From the cell containing the given text, extract its center point as (x, y) coordinate. 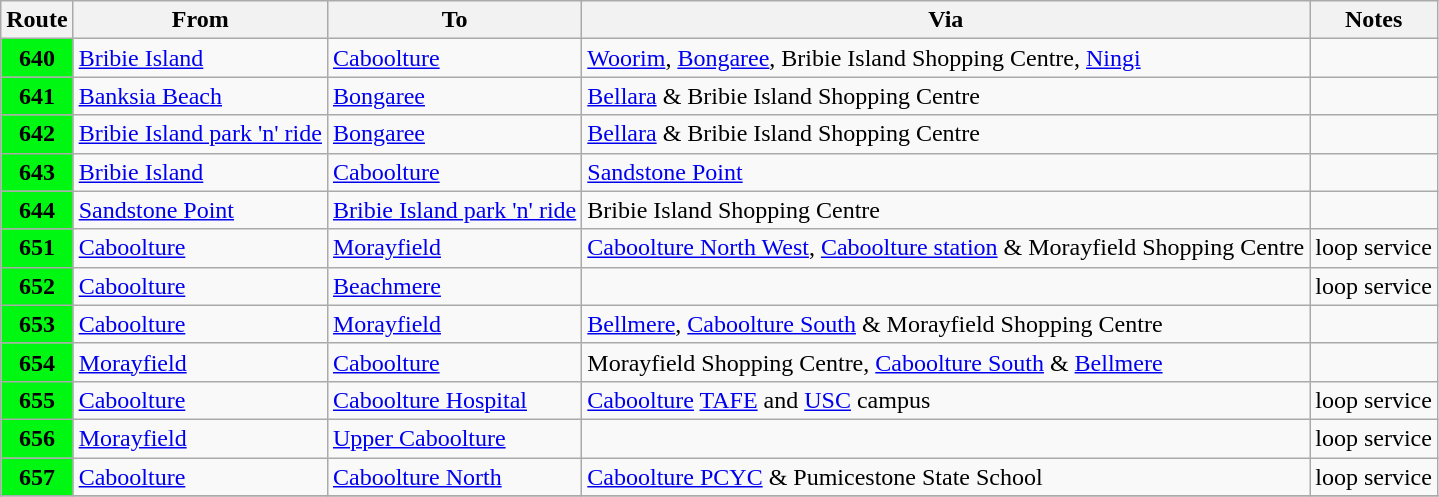
653 (37, 324)
Bribie Island Shopping Centre (946, 210)
Via (946, 20)
Caboolture Hospital (454, 400)
642 (37, 134)
From (200, 20)
Notes (1374, 20)
657 (37, 477)
To (454, 20)
Caboolture PCYC & Pumicestone State School (946, 477)
Woorim, Bongaree, Bribie Island Shopping Centre, Ningi (946, 58)
Beachmere (454, 286)
643 (37, 172)
644 (37, 210)
Caboolture North (454, 477)
656 (37, 438)
640 (37, 58)
655 (37, 400)
Banksia Beach (200, 96)
Route (37, 20)
652 (37, 286)
641 (37, 96)
Caboolture North West, Caboolture station & Morayfield Shopping Centre (946, 248)
Upper Caboolture (454, 438)
651 (37, 248)
Caboolture TAFE and USC campus (946, 400)
654 (37, 362)
Bellmere, Caboolture South & Morayfield Shopping Centre (946, 324)
Morayfield Shopping Centre, Caboolture South & Bellmere (946, 362)
